Return (X, Y) of the center of cell containing provided text 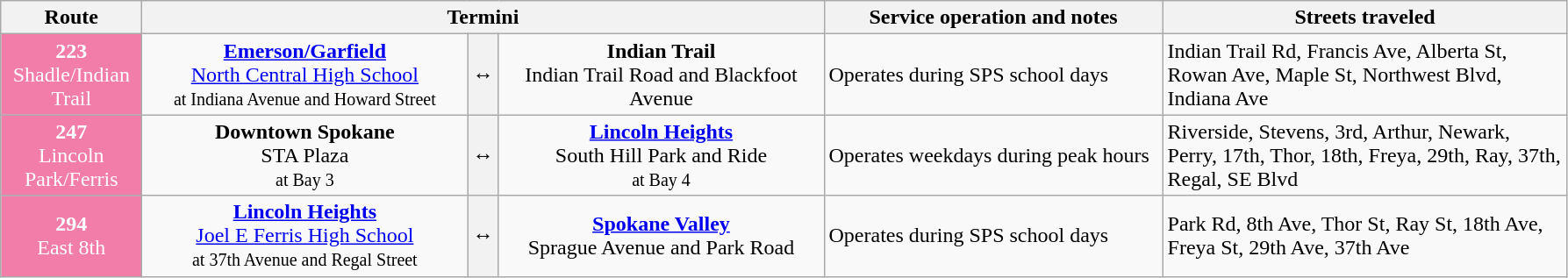
Lincoln HeightsSouth Hill Park and Rideat Bay 4 (662, 155)
Operates weekdays during peak hours (993, 155)
294East 8th (72, 236)
Termini (483, 18)
Streets traveled (1365, 18)
Downtown SpokaneSTA Plazaat Bay 3 (305, 155)
Route (72, 18)
Riverside, Stevens, 3rd, Arthur, Newark, Perry, 17th, Thor, 18th, Freya, 29th, Ray, 37th, Regal, SE Blvd (1365, 155)
Emerson/GarfieldNorth Central High Schoolat Indiana Avenue and Howard Street (305, 75)
247Lincoln Park/Ferris (72, 155)
Service operation and notes (993, 18)
Spokane ValleySprague Avenue and Park Road (662, 236)
Park Rd, 8th Ave, Thor St, Ray St, 18th Ave, Freya St, 29th Ave, 37th Ave (1365, 236)
Indian Trail Rd, Francis Ave, Alberta St, Rowan Ave, Maple St, Northwest Blvd, Indiana Ave (1365, 75)
Indian TrailIndian Trail Road and Blackfoot Avenue (662, 75)
223Shadle/Indian Trail (72, 75)
Lincoln HeightsJoel E Ferris High Schoolat 37th Avenue and Regal Street (305, 236)
